Output the (x, y) coordinate of the center of the cell containing the given text.  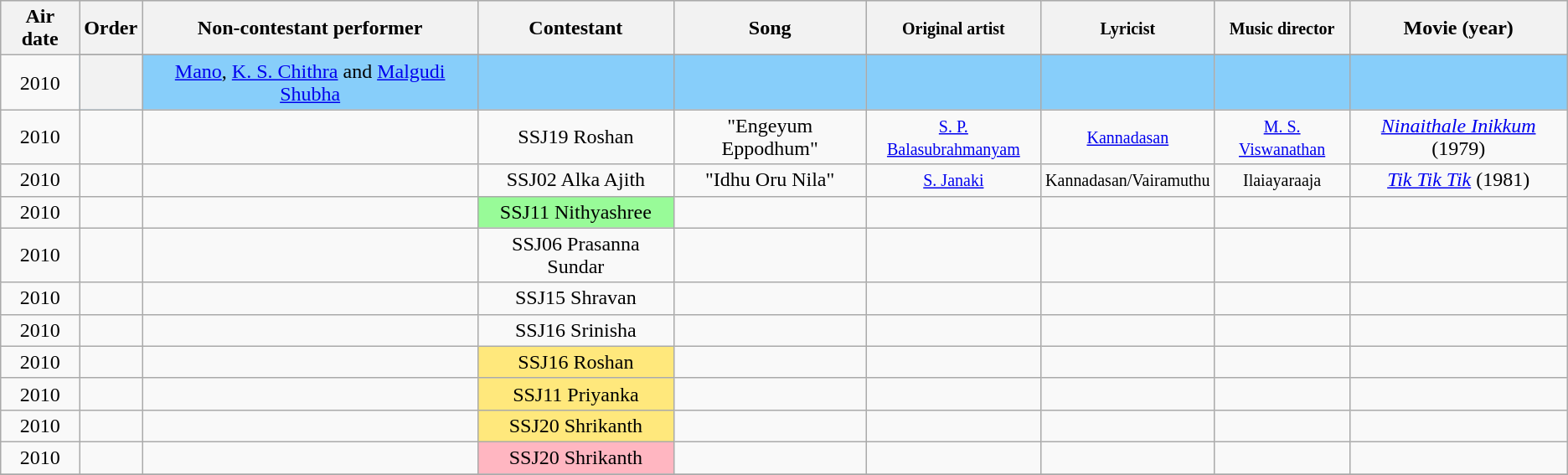
Movie (year) (1458, 28)
Non-contestant performer (310, 28)
M. S. Viswanathan (1282, 137)
SSJ02 Alka Ajith (576, 180)
Kannadasan (1128, 137)
Lyricist (1128, 28)
"Idhu Oru Nila" (770, 180)
"Engeyum Eppodhum" (770, 137)
Song (770, 28)
SSJ16 Srinisha (576, 330)
SSJ11 Priyanka (576, 394)
SSJ11 Nithyashree (576, 212)
SSJ15 Shravan (576, 298)
Order (111, 28)
Kannadasan/Vairamuthu (1128, 180)
S. P. Balasubrahmanyam (953, 137)
Tik Tik Tik (1981) (1458, 180)
Contestant (576, 28)
Original artist (953, 28)
SSJ19 Roshan (576, 137)
Ilaiayaraaja (1282, 180)
S. Janaki (953, 180)
Mano, K. S. Chithra and Malgudi Shubha (310, 82)
Music director (1282, 28)
Air date (40, 28)
Ninaithale Inikkum (1979) (1458, 137)
SSJ06 Prasanna Sundar (576, 255)
SSJ16 Roshan (576, 362)
